Identify which cell holds the provided text, then report its [X, Y] central coordinate. 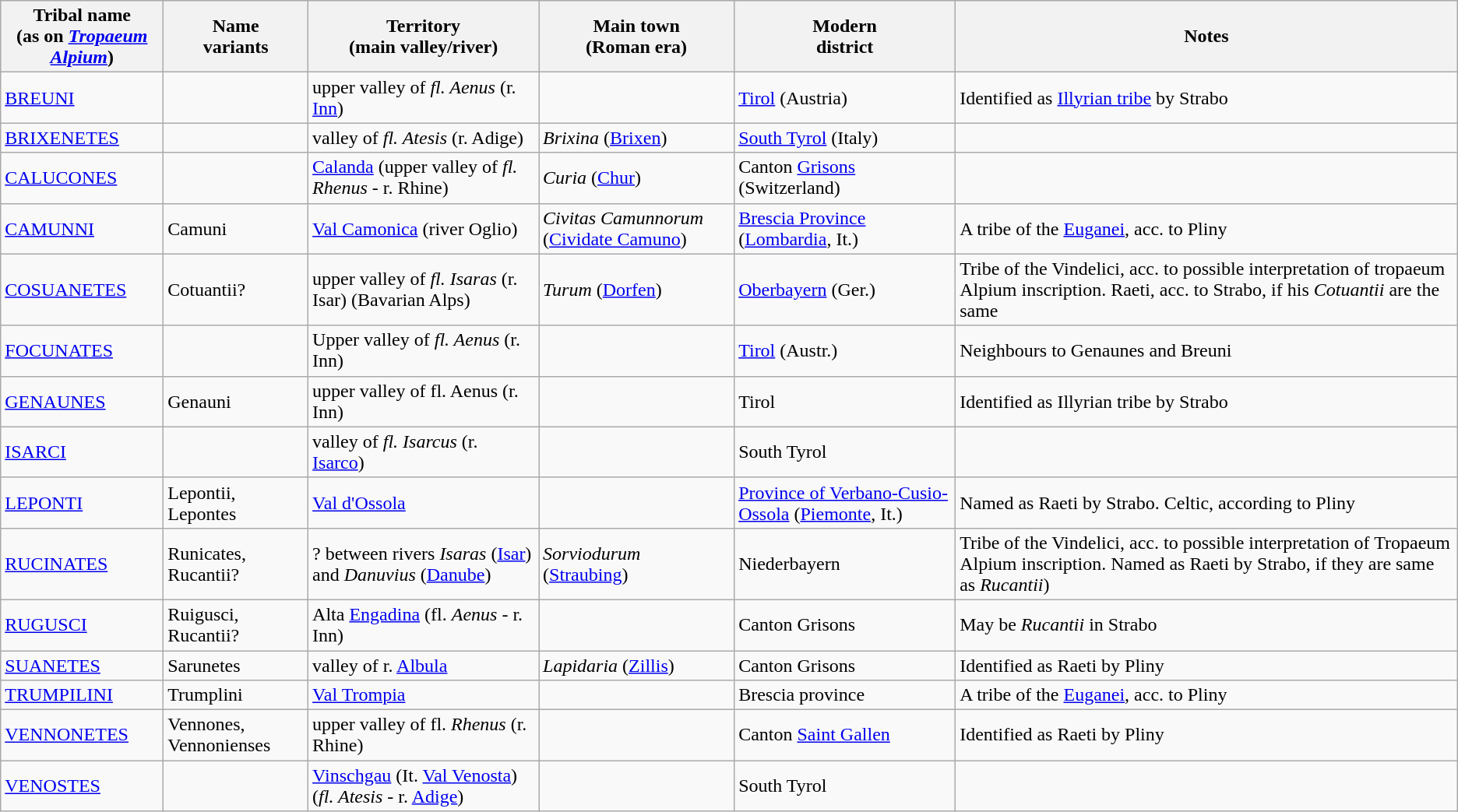
VENNONETES [83, 735]
Tribe of the Vindelici, acc. to possible interpretation of Tropaeum Alpium inscription. Named as Raeti by Strabo, if they are same as Rucantii) [1207, 564]
Ruigusci, Rucantii? [236, 624]
GENAUNES [83, 402]
Tirol (Austria) [845, 98]
Notes [1207, 37]
Lepontii, Lepontes [236, 503]
VENOSTES [83, 786]
Named as Raeti by Strabo. Celtic, according to Pliny [1207, 503]
TRUMPILINI [83, 695]
Lapidaria (Zillis) [637, 666]
Curia (Chur) [637, 178]
Val Camonica (river Oglio) [424, 229]
valley of fl. Isarcus (r. Isarco) [424, 452]
Trumplini [236, 695]
Tribe of the Vindelici, acc. to possible interpretation of tropaeum Alpium inscription. Raeti, acc. to Strabo, if his Cotuantii are the same [1207, 290]
Canton Saint Gallen [845, 735]
Tirol (Austr.) [845, 350]
Alta Engadina (fl. Aenus - r. Inn) [424, 624]
Niederbayern [845, 564]
Sarunetes [236, 666]
RUGUSCI [83, 624]
CAMUNNI [83, 229]
Brescia Province (Lombardia, It.) [845, 229]
valley of r. Albula [424, 666]
Canton Grisons (Switzerland) [845, 178]
Oberbayern (Ger.) [845, 290]
Val d'Ossola [424, 503]
Camuni [236, 229]
Val Trompia [424, 695]
Main town(Roman era) [637, 37]
Neighbours to Genaunes and Breuni [1207, 350]
Upper valley of fl. Aenus (r. Inn) [424, 350]
? between rivers Isaras (Isar) and Danuvius (Danube) [424, 564]
Genauni [236, 402]
FOCUNATES [83, 350]
Tribal name(as on Tropaeum Alpium) [83, 37]
COSUANETES [83, 290]
upper valley of fl. Isaras (r. Isar) (Bavarian Alps) [424, 290]
Sorviodurum (Straubing) [637, 564]
Cotuantii? [236, 290]
BREUNI [83, 98]
Calanda (upper valley of fl. Rhenus - r. Rhine) [424, 178]
South Tyrol (Italy) [845, 138]
Namevariants [236, 37]
Vinschgau (It. Val Venosta) (fl. Atesis - r. Adige) [424, 786]
BRIXENETES [83, 138]
LEPONTI [83, 503]
Moderndistrict [845, 37]
RUCINATES [83, 564]
valley of fl. Atesis (r. Adige) [424, 138]
Brixina (Brixen) [637, 138]
Territory(main valley/river) [424, 37]
ISARCI [83, 452]
Civitas Camunnorum (Cividate Camuno) [637, 229]
CALUCONES [83, 178]
Tirol [845, 402]
Brescia province [845, 695]
upper valley of fl. Rhenus (r. Rhine) [424, 735]
May be Rucantii in Strabo [1207, 624]
Turum (Dorfen) [637, 290]
Province of Verbano-Cusio-Ossola (Piemonte, It.) [845, 503]
SUANETES [83, 666]
Runicates, Rucantii? [236, 564]
Vennones, Vennonienses [236, 735]
